Search for the cell housing the specified text and yield its [X, Y] center coordinate. 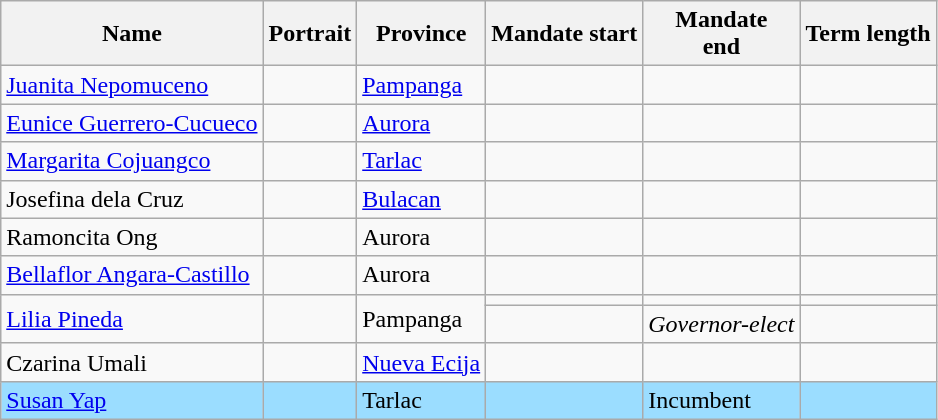
Juanita Nepomuceno [132, 85]
Ramoncita Ong [132, 237]
Nueva Ecija [422, 362]
Mandateend [722, 34]
Czarina Umali [132, 362]
Term length [868, 34]
Name [132, 34]
Incumbent [722, 400]
Governor-elect [722, 324]
Josefina dela Cruz [132, 199]
Eunice Guerrero-Cucueco [132, 123]
Bellaflor Angara-Castillo [132, 275]
Province [422, 34]
Lilia Pineda [132, 318]
Portrait [310, 34]
Susan Yap [132, 400]
Margarita Cojuangco [132, 161]
Bulacan [422, 199]
Mandate start [564, 34]
